Return (x, y) of the center of cell containing provided text 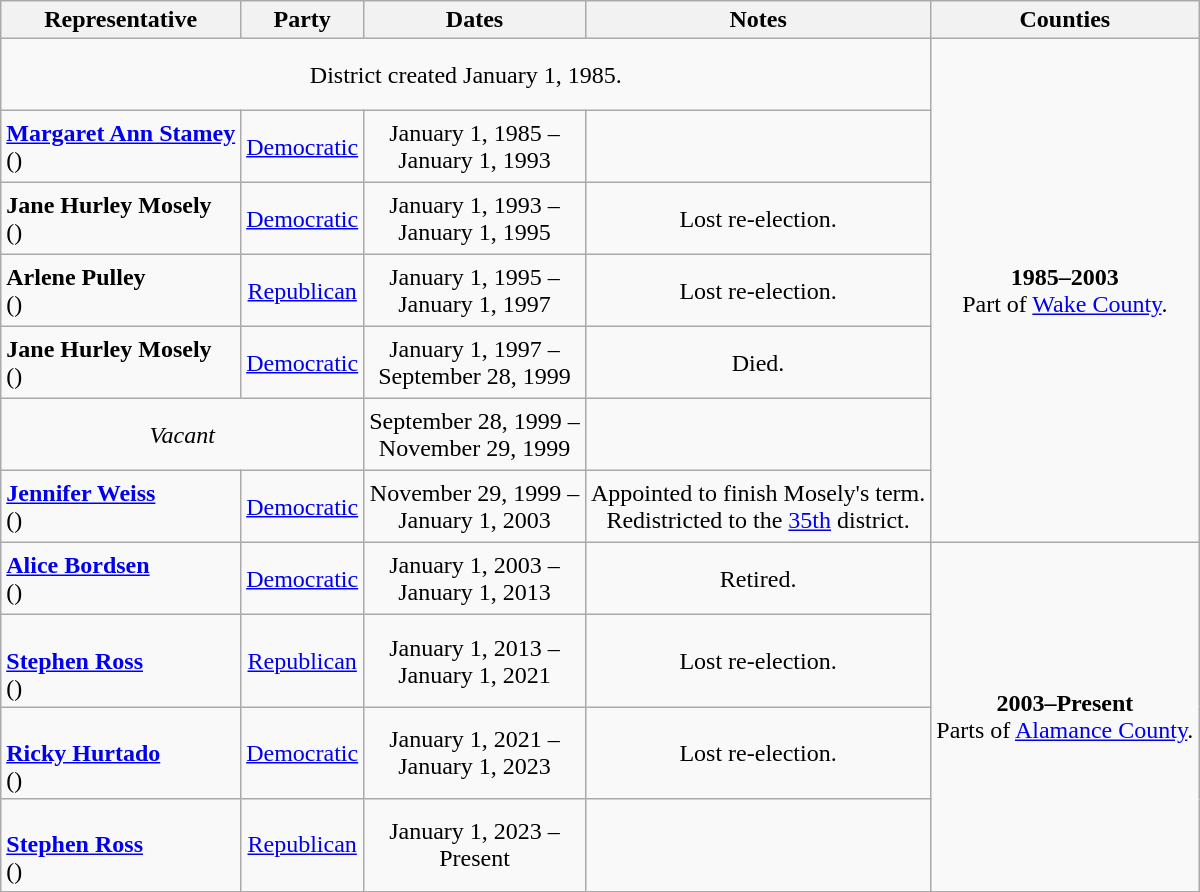
November 29, 1999 – January 1, 2003 (475, 507)
Ricky Hurtado() (121, 753)
1985–2003 Part of Wake County. (1065, 291)
Representative (121, 20)
Party (302, 20)
District created January 1, 1985. (466, 75)
Margaret Ann Stamey() (121, 147)
Jennifer Weiss() (121, 507)
September 28, 1999 – November 29, 1999 (475, 435)
Arlene Pulley() (121, 291)
Retired. (758, 579)
January 1, 1985 – January 1, 1993 (475, 147)
January 1, 1997 – September 28, 1999 (475, 363)
Appointed to finish Mosely's term. Redistricted to the 35th district. (758, 507)
Vacant (182, 435)
Notes (758, 20)
January 1, 1993 – January 1, 1995 (475, 219)
Dates (475, 20)
January 1, 2023 – Present (475, 845)
January 1, 1995 – January 1, 1997 (475, 291)
Died. (758, 363)
January 1, 2021 – January 1, 2023 (475, 753)
2003–Present Parts of Alamance County. (1065, 717)
Counties (1065, 20)
January 1, 2013 – January 1, 2021 (475, 661)
January 1, 2003 – January 1, 2013 (475, 579)
Alice Bordsen() (121, 579)
